For the text-containing cell, return its midpoint in [X, Y] coordinate format. 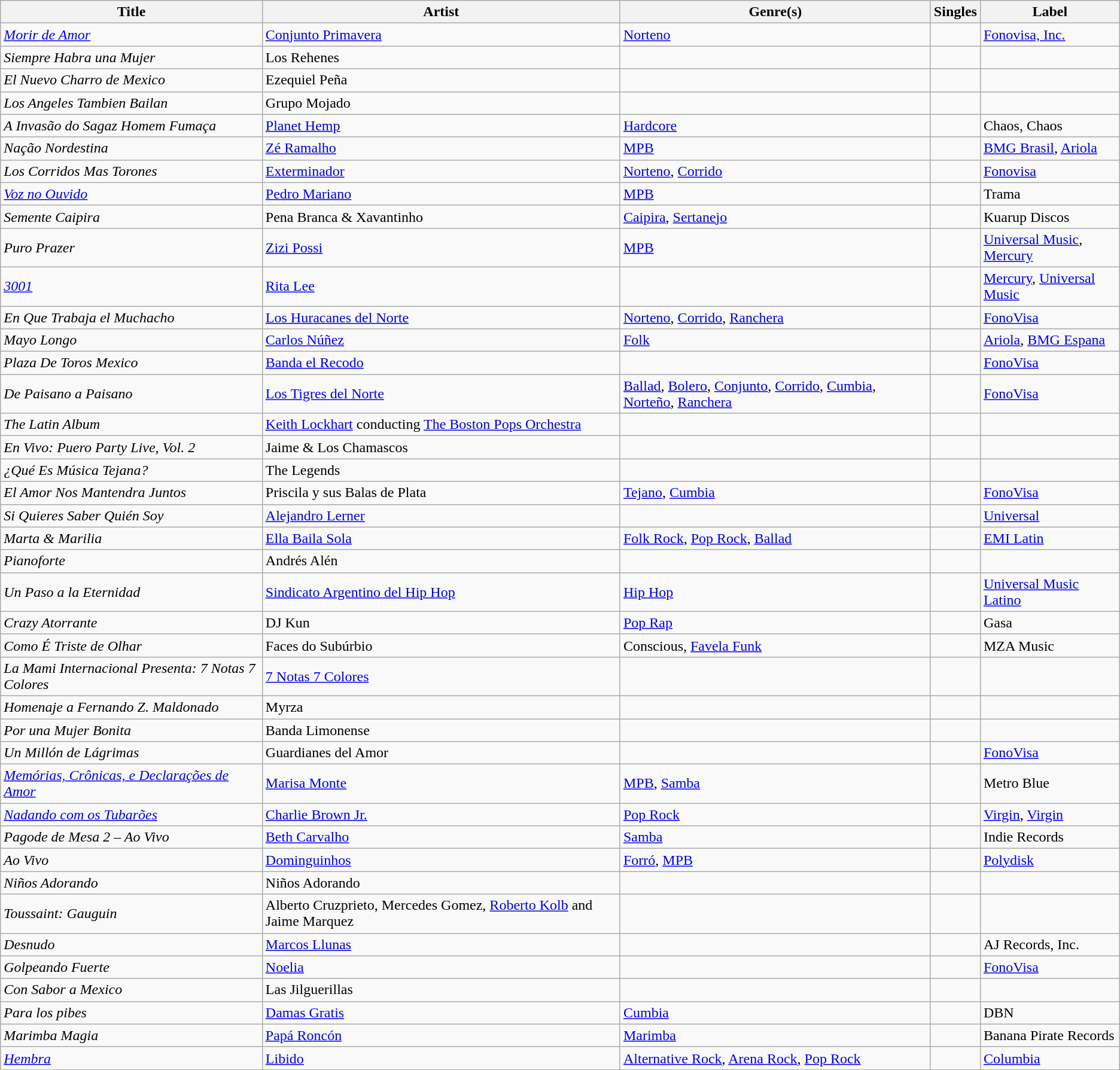
Hembra [132, 1058]
Zé Ramalho [441, 148]
DJ Kun [441, 623]
Los Huracanes del Norte [441, 318]
Marimba [775, 1035]
MPB, Samba [775, 784]
Folk [775, 340]
Conscious, Favela Funk [775, 645]
Semente Caipira [132, 217]
Polydisk [1049, 860]
Banda Limonense [441, 730]
Label [1049, 12]
Fonovisa, Inc. [1049, 35]
Hardcore [775, 126]
Las Jilguerillas [441, 990]
Si Quieres Saber Quién Soy [132, 516]
Pena Branca & Xavantinho [441, 217]
Ariola, BMG Espana [1049, 340]
Alberto Cruzprieto, Mercedes Gomez, Roberto Kolb and Jaime Marquez [441, 914]
Alternative Rock, Arena Rock, Pop Rock [775, 1058]
Guardianes del Amor [441, 753]
Fonovisa [1049, 171]
Myrza [441, 707]
Norteno, Corrido [775, 171]
Un Paso a la Eternidad [132, 592]
Marta & Marilia [132, 538]
Damas Gratis [441, 1013]
Pedro Mariano [441, 194]
Folk Rock, Pop Rock, Ballad [775, 538]
The Latin Album [132, 425]
Cumbia [775, 1013]
Siempre Habra una Mujer [132, 57]
AJ Records, Inc. [1049, 944]
Title [132, 12]
Samba [775, 837]
Zizi Possi [441, 248]
Planet Hemp [441, 126]
Libido [441, 1058]
Ao Vivo [132, 860]
Un Millón de Lágrimas [132, 753]
Los Angeles Tambien Bailan [132, 103]
Exterminador [441, 171]
EMI Latin [1049, 538]
Genre(s) [775, 12]
Nadando com os Tubarões [132, 815]
Los Rehenes [441, 57]
Mayo Longo [132, 340]
Toussaint: Gauguin [132, 914]
La Mami Internacional Presenta: 7 Notas 7 Colores [132, 676]
A Invasão do Sagaz Homem Fumaça [132, 126]
Carlos Núñez [441, 340]
Pop Rock [775, 815]
Jaime & Los Chamascos [441, 447]
Pagode de Mesa 2 – Ao Vivo [132, 837]
Faces do Subúrbio [441, 645]
Golpeando Fuerte [132, 967]
Pianoforte [132, 561]
En Vivo: Puero Party Live, Vol. 2 [132, 447]
De Paisano a Paisano [132, 394]
Dominguinhos [441, 860]
Beth Carvalho [441, 837]
7 Notas 7 Colores [441, 676]
Ezequiel Peña [441, 80]
El Amor Nos Mantendra Juntos [132, 493]
MZA Music [1049, 645]
Los Corridos Mas Torones [132, 171]
Para los pibes [132, 1013]
Marcos Llunas [441, 944]
Voz no Ouvido [132, 194]
BMG Brasil, Ariola [1049, 148]
Charlie Brown Jr. [441, 815]
Indie Records [1049, 837]
Universal Music, Mercury [1049, 248]
Artist [441, 12]
Marisa Monte [441, 784]
Forró, MPB [775, 860]
El Nuevo Charro de Mexico [132, 80]
Los Tigres del Norte [441, 394]
Universal Music Latino [1049, 592]
Ballad, Bolero, Conjunto, Corrido, Cumbia, Norteño, Ranchera [775, 394]
DBN [1049, 1013]
Metro Blue [1049, 784]
Kuarup Discos [1049, 217]
Singles [955, 12]
Alejandro Lerner [441, 516]
Puro Prazer [132, 248]
3001 [132, 286]
Universal [1049, 516]
Columbia [1049, 1058]
Grupo Mojado [441, 103]
Pop Rap [775, 623]
Banda el Recodo [441, 363]
Banana Pirate Records [1049, 1035]
Rita Lee [441, 286]
Sindicato Argentino del Hip Hop [441, 592]
Trama [1049, 194]
Chaos, Chaos [1049, 126]
Desnudo [132, 944]
Hip Hop [775, 592]
Plaza De Toros Mexico [132, 363]
Virgin, Virgin [1049, 815]
Tejano, Cumbia [775, 493]
¿Qué Es Música Tejana? [132, 470]
Gasa [1049, 623]
Norteno, Corrido, Ranchera [775, 318]
The Legends [441, 470]
Ella Baila Sola [441, 538]
Andrés Alén [441, 561]
Noelia [441, 967]
Marimba Magia [132, 1035]
Priscila y sus Balas de Plata [441, 493]
Morir de Amor [132, 35]
Conjunto Primavera [441, 35]
Nação Nordestina [132, 148]
Caipira, Sertanejo [775, 217]
Papá Roncón [441, 1035]
Crazy Atorrante [132, 623]
Mercury, Universal Music [1049, 286]
Homenaje a Fernando Z. Maldonado [132, 707]
Memórias, Crônicas, e Declarações de Amor [132, 784]
Como É Triste de Olhar [132, 645]
Con Sabor a Mexico [132, 990]
Norteno [775, 35]
En Que Trabaja el Muchacho [132, 318]
Keith Lockhart conducting The Boston Pops Orchestra [441, 425]
Por una Mujer Bonita [132, 730]
